Detect which cell encompasses the target text, then output its (X, Y) center coordinate. 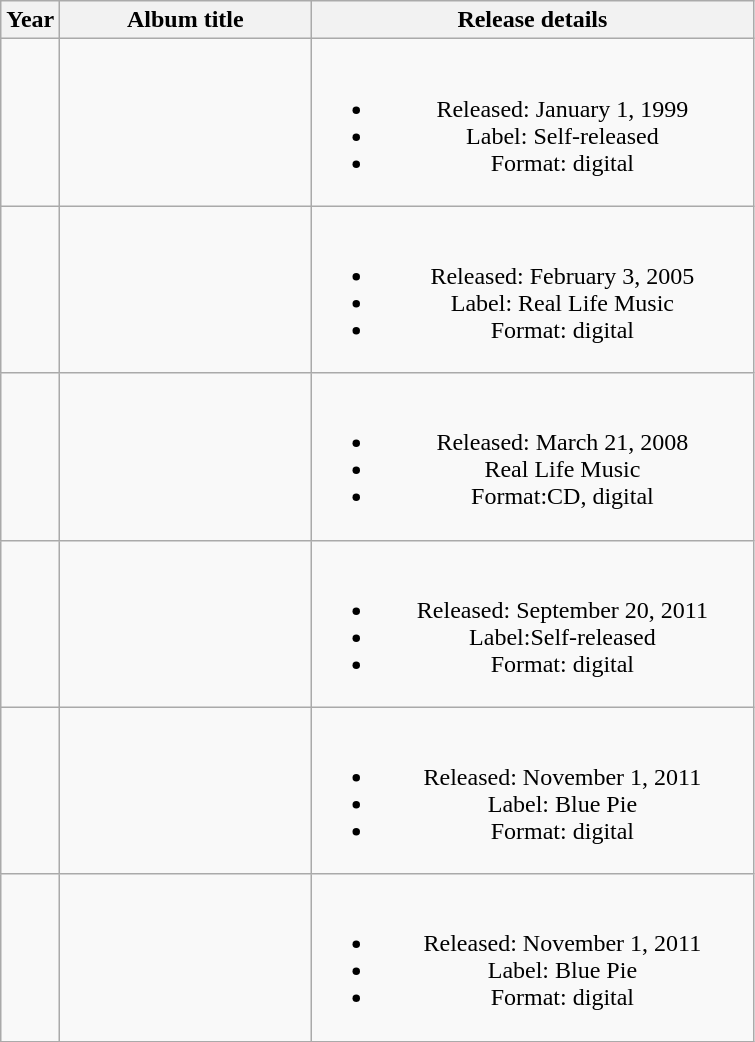
Album title (186, 20)
Release details (532, 20)
Released: September 20, 2011Label:Self-releasedFormat: digital (532, 624)
Year (30, 20)
Released: February 3, 2005Label: Real Life MusicFormat: digital (532, 290)
Released: March 21, 2008Real Life MusicFormat:CD, digital (532, 456)
Released: January 1, 1999Label: Self-releasedFormat: digital (532, 122)
